Scan for the cell matching the given text and deliver its (X, Y) coordinate at center. 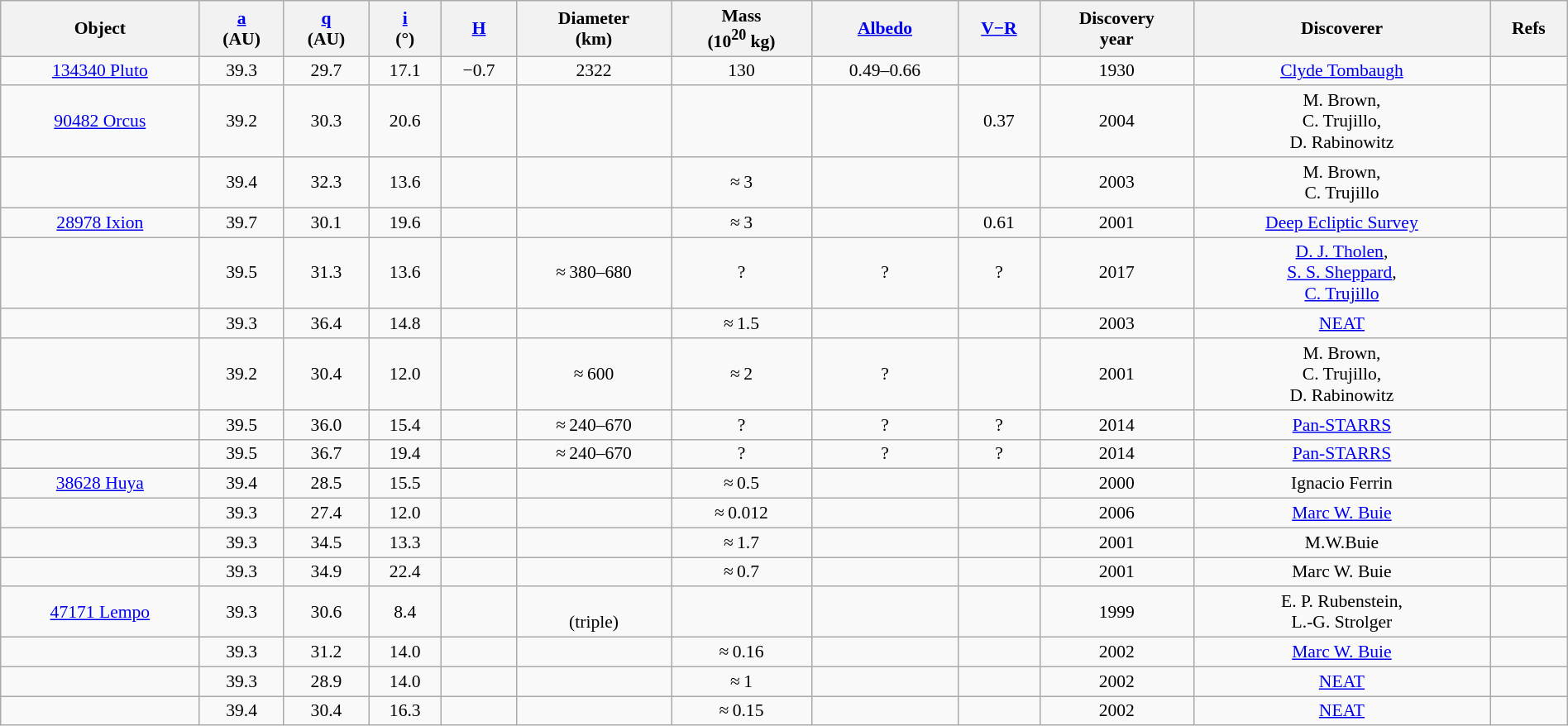
36.0 (326, 425)
19.6 (405, 222)
2004 (1116, 122)
134340 Pluto (100, 71)
17.1 (405, 71)
≈ 0.012 (742, 513)
34.9 (326, 572)
47171 Lempo (100, 612)
15.5 (405, 484)
30.3 (326, 122)
≈ 2 (742, 374)
90482 Orcus (100, 122)
27.4 (326, 513)
Discoveryyear (1116, 28)
2017 (1116, 273)
0.37 (999, 122)
(triple) (594, 612)
2006 (1116, 513)
0.49–0.66 (885, 71)
13.3 (405, 542)
130 (742, 71)
31.2 (326, 652)
Refs (1529, 28)
i(°) (405, 28)
≈ 0.5 (742, 484)
D. J. Tholen,S. S. Sheppard,C. Trujillo (1341, 273)
36.7 (326, 454)
2322 (594, 71)
M.W.Buie (1341, 542)
Discoverer (1341, 28)
≈ 1.7 (742, 542)
≈ 0.15 (742, 711)
28.5 (326, 484)
Mass(1020 kg) (742, 28)
14.8 (405, 324)
E. P. Rubenstein,L.-G. Strolger (1341, 612)
36.4 (326, 324)
Diameter(km) (594, 28)
31.3 (326, 273)
20.6 (405, 122)
≈ 0.16 (742, 652)
Object (100, 28)
≈ 1.5 (742, 324)
2000 (1116, 484)
8.4 (405, 612)
28.9 (326, 681)
22.4 (405, 572)
H (480, 28)
29.7 (326, 71)
Deep Ecliptic Survey (1341, 222)
30.6 (326, 612)
Ignacio Ferrin (1341, 484)
0.61 (999, 222)
V−R (999, 28)
a(AU) (241, 28)
34.5 (326, 542)
≈ 380–680 (594, 273)
M. Brown,C. Trujillo (1341, 182)
Albedo (885, 28)
≈ 1 (742, 681)
19.4 (405, 454)
≈ 0.7 (742, 572)
15.4 (405, 425)
39.7 (241, 222)
16.3 (405, 711)
Clyde Tombaugh (1341, 71)
28978 Ixion (100, 222)
≈ 600 (594, 374)
38628 Huya (100, 484)
−0.7 (480, 71)
q(AU) (326, 28)
1930 (1116, 71)
32.3 (326, 182)
30.1 (326, 222)
1999 (1116, 612)
